Output the [X, Y] coordinate of the center of the cell containing the given text.  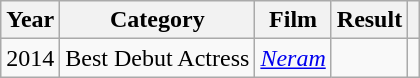
Result [369, 20]
2014 [30, 58]
Neram [293, 58]
Film [293, 20]
Category [158, 20]
Best Debut Actress [158, 58]
Year [30, 20]
